Scan for the cell matching the given text and deliver its [X, Y] coordinate at center. 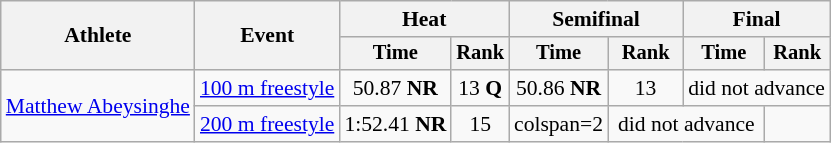
15 [480, 124]
Matthew Abeysinghe [98, 106]
13 Q [480, 88]
Event [267, 36]
1:52.41 NR [395, 124]
Semifinal [596, 19]
colspan=2 [558, 124]
100 m freestyle [267, 88]
50.87 NR [395, 88]
Heat [424, 19]
Final [756, 19]
13 [646, 88]
200 m freestyle [267, 124]
Athlete [98, 36]
50.86 NR [558, 88]
